Detect which cell encompasses the target text, then output its (X, Y) center coordinate. 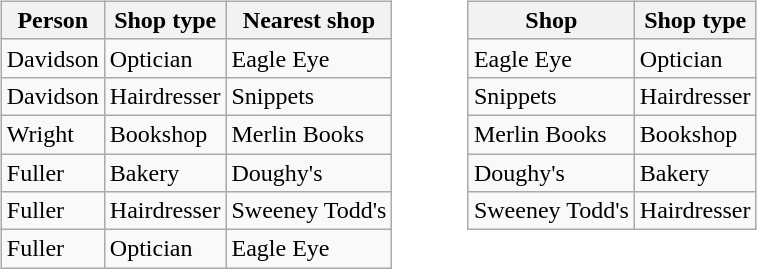
Person (52, 20)
Nearest shop (309, 20)
Wright (52, 134)
Shop (551, 20)
